Identify which cell holds the provided text, then report its [X, Y] central coordinate. 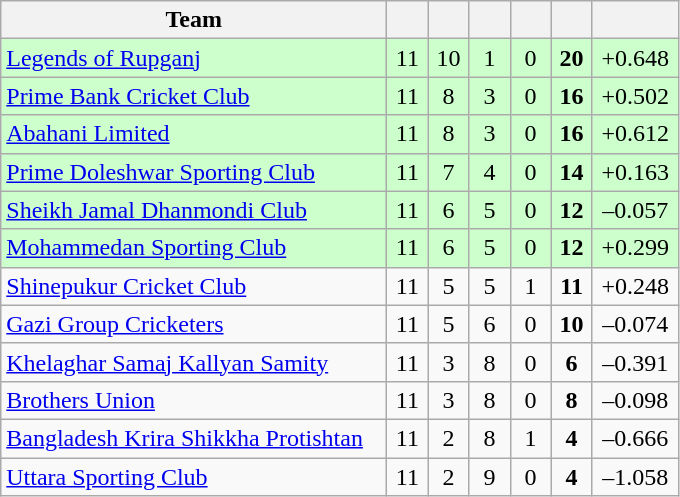
+0.163 [635, 172]
+0.502 [635, 96]
+0.248 [635, 286]
Uttara Sporting Club [194, 477]
+0.612 [635, 134]
9 [490, 477]
Sheikh Jamal Dhanmondi Club [194, 210]
–0.074 [635, 324]
–0.391 [635, 362]
Khelaghar Samaj Kallyan Samity [194, 362]
+0.648 [635, 58]
Legends of Rupganj [194, 58]
–0.666 [635, 438]
Brothers Union [194, 400]
Bangladesh Krira Shikkha Protishtan [194, 438]
+0.299 [635, 248]
Abahani Limited [194, 134]
14 [572, 172]
Prime Doleshwar Sporting Club [194, 172]
–0.057 [635, 210]
Mohammedan Sporting Club [194, 248]
7 [448, 172]
Gazi Group Cricketers [194, 324]
Shinepukur Cricket Club [194, 286]
Prime Bank Cricket Club [194, 96]
20 [572, 58]
–1.058 [635, 477]
Team [194, 20]
–0.098 [635, 400]
